From the cell containing the given text, extract its center point as (X, Y) coordinate. 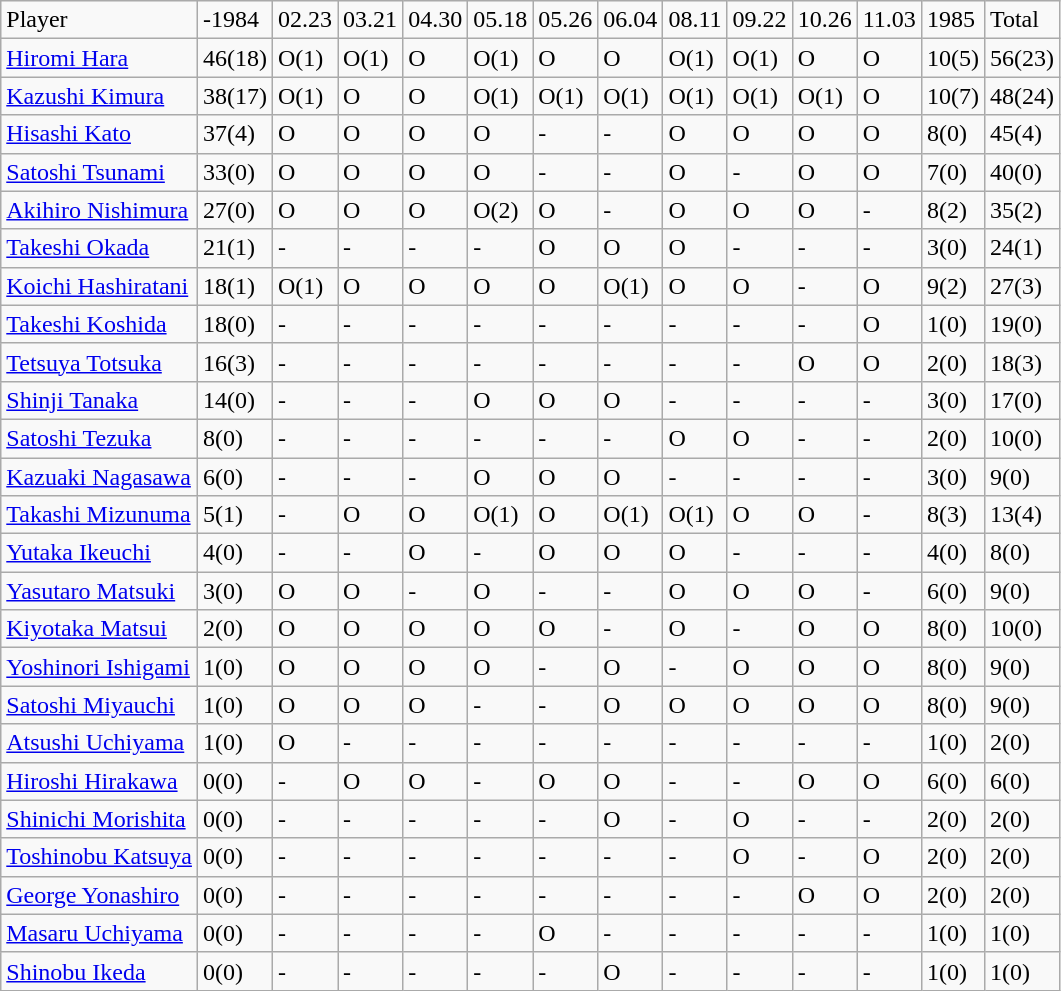
09.22 (760, 20)
13(4) (1022, 515)
45(4) (1022, 134)
10(7) (952, 96)
08.11 (695, 20)
Shinji Tanaka (100, 400)
O(2) (500, 210)
46(18) (234, 58)
18(0) (234, 324)
02.23 (306, 20)
Atsushi Uchiyama (100, 743)
Takeshi Koshida (100, 324)
9(2) (952, 286)
5(1) (234, 515)
Hiroshi Hirakawa (100, 781)
11.03 (889, 20)
Kazuaki Nagasawa (100, 477)
Akihiro Nishimura (100, 210)
Tetsuya Totsuka (100, 362)
Takashi Mizunuma (100, 515)
8(2) (952, 210)
05.18 (500, 20)
18(3) (1022, 362)
Hiromi Hara (100, 58)
Koichi Hashiratani (100, 286)
-1984 (234, 20)
48(24) (1022, 96)
06.04 (630, 20)
Shinobu Ikeda (100, 971)
Shinichi Morishita (100, 819)
33(0) (234, 172)
35(2) (1022, 210)
7(0) (952, 172)
38(17) (234, 96)
Total (1022, 20)
37(4) (234, 134)
27(3) (1022, 286)
05.26 (566, 20)
George Yonashiro (100, 895)
21(1) (234, 248)
24(1) (1022, 248)
18(1) (234, 286)
27(0) (234, 210)
10.26 (824, 20)
17(0) (1022, 400)
03.21 (370, 20)
Satoshi Tsunami (100, 172)
04.30 (436, 20)
40(0) (1022, 172)
Hisashi Kato (100, 134)
10(5) (952, 58)
Yasutaro Matsuki (100, 591)
8(3) (952, 515)
Toshinobu Katsuya (100, 857)
56(23) (1022, 58)
14(0) (234, 400)
Kazushi Kimura (100, 96)
1985 (952, 20)
Satoshi Miyauchi (100, 705)
Masaru Uchiyama (100, 933)
Yoshinori Ishigami (100, 667)
16(3) (234, 362)
19(0) (1022, 324)
Yutaka Ikeuchi (100, 553)
Kiyotaka Matsui (100, 629)
Satoshi Tezuka (100, 438)
Takeshi Okada (100, 248)
Player (100, 20)
